Locate the cell with the specified text and output its [X, Y] center coordinate. 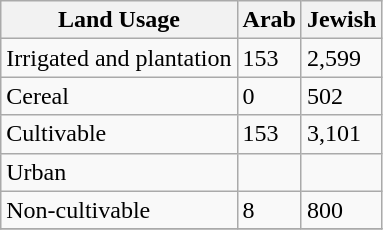
Urban [119, 172]
800 [341, 210]
3,101 [341, 134]
Land Usage [119, 20]
Non-cultivable [119, 210]
2,599 [341, 58]
8 [269, 210]
Jewish [341, 20]
Irrigated and plantation [119, 58]
0 [269, 96]
502 [341, 96]
Cultivable [119, 134]
Cereal [119, 96]
Arab [269, 20]
